Scan for the cell matching the given text and deliver its (X, Y) coordinate at center. 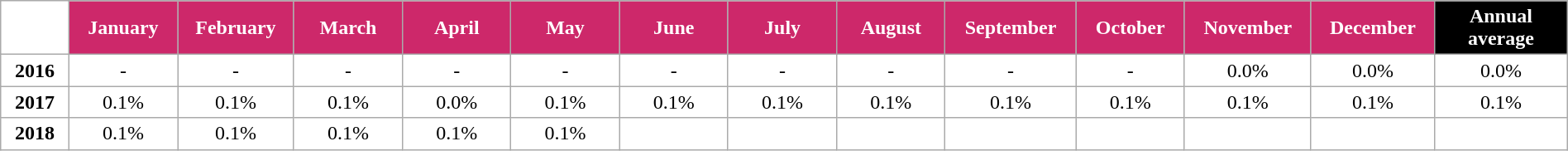
June (673, 28)
July (782, 28)
January (122, 28)
2016 (35, 71)
March (347, 28)
August (892, 28)
November (1247, 28)
September (1011, 28)
2018 (35, 134)
April (457, 28)
2017 (35, 102)
Annual average (1502, 28)
May (566, 28)
October (1130, 28)
February (237, 28)
December (1373, 28)
